Detect which cell encompasses the target text, then output its [x, y] center coordinate. 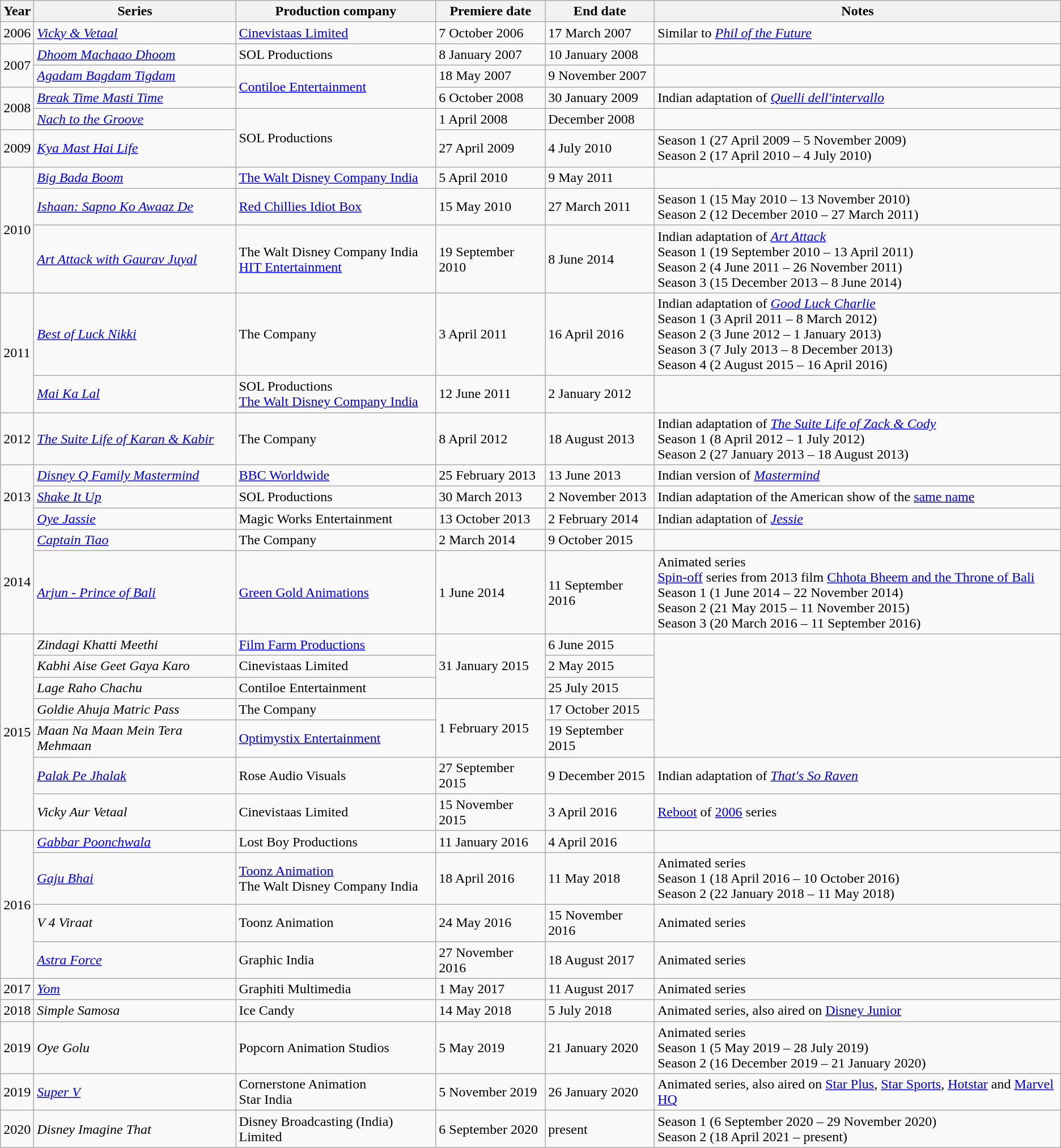
Season 1 (27 April 2009 – 5 November 2009) Season 2 (17 April 2010 – 4 July 2010) [858, 149]
Ice Candy [336, 1011]
Break Time Masti Time [135, 98]
Year [17, 11]
Disney Broadcasting (India) Limited [336, 1129]
12 June 2011 [491, 393]
13 October 2013 [491, 519]
Animated series, also aired on Disney Junior [858, 1011]
1 June 2014 [491, 592]
2 May 2015 [600, 666]
Agadam Bagdam Tigdam [135, 76]
2014 [17, 582]
2018 [17, 1011]
Lage Raho Chachu [135, 688]
2011 [17, 353]
9 May 2011 [600, 177]
8 January 2007 [491, 54]
21 January 2020 [600, 1048]
Indian adaptation of That's So Raven [858, 776]
Kabhi Aise Geet Gaya Karo [135, 666]
25 July 2015 [600, 688]
Series [135, 11]
9 October 2015 [600, 540]
30 March 2013 [491, 497]
Animated series Season 1 (5 May 2019 – 28 July 2019) Season 2 (16 December 2019 – 21 January 2020) [858, 1048]
Gabbar Poonchwala [135, 841]
present [600, 1129]
Simple Samosa [135, 1011]
2020 [17, 1129]
14 May 2018 [491, 1011]
Toonz AnimationThe Walt Disney Company India [336, 878]
Indian adaptation of the American show of the same name [858, 497]
18 May 2007 [491, 76]
Big Bada Boom [135, 177]
1 May 2017 [491, 989]
Nach to the Groove [135, 119]
7 October 2006 [491, 33]
BBC Worldwide [336, 476]
10 January 2008 [600, 54]
End date [600, 11]
Captain Tiao [135, 540]
2 January 2012 [600, 393]
Oye Jassie [135, 519]
8 April 2012 [491, 439]
27 September 2015 [491, 776]
2006 [17, 33]
2 November 2013 [600, 497]
9 December 2015 [600, 776]
11 September 2016 [600, 592]
2009 [17, 149]
Indian version of Mastermind [858, 476]
Arjun - Prince of Bali [135, 592]
2008 [17, 108]
Gaju Bhai [135, 878]
Graphic India [336, 959]
Season 1 (15 May 2010 – 13 November 2010) Season 2 (12 December 2010 – 27 March 2011) [858, 206]
25 February 2013 [491, 476]
Indian adaptation of Jessie [858, 519]
Rose Audio Visuals [336, 776]
Yom [135, 989]
5 May 2019 [491, 1048]
11 January 2016 [491, 841]
31 January 2015 [491, 666]
Goldie Ahuja Matric Pass [135, 709]
24 May 2016 [491, 923]
Vicky Aur Vetaal [135, 812]
19 September 2015 [600, 738]
27 April 2009 [491, 149]
Dhoom Machaao Dhoom [135, 54]
Popcorn Animation Studios [336, 1048]
2 February 2014 [600, 519]
Kya Mast Hai Life [135, 149]
13 June 2013 [600, 476]
Reboot of 2006 series [858, 812]
15 November 2016 [600, 923]
SOL ProductionsThe Walt Disney Company India [336, 393]
9 November 2007 [600, 76]
Lost Boy Productions [336, 841]
Production company [336, 11]
6 June 2015 [600, 645]
17 October 2015 [600, 709]
Art Attack with Gaurav Juyal [135, 259]
4 April 2016 [600, 841]
Oye Golu [135, 1048]
3 April 2011 [491, 334]
11 May 2018 [600, 878]
Film Farm Productions [336, 645]
3 April 2016 [600, 812]
Palak Pe Jhalak [135, 776]
1 April 2008 [491, 119]
6 October 2008 [491, 98]
Season 1 (6 September 2020 – 29 November 2020) Season 2 (18 April 2021 – present) [858, 1129]
The Walt Disney Company India [336, 177]
Vicky & Vetaal [135, 33]
Shake It Up [135, 497]
4 July 2010 [600, 149]
15 May 2010 [491, 206]
18 April 2016 [491, 878]
Optimystix Entertainment [336, 738]
Toonz Animation [336, 923]
2 March 2014 [491, 540]
The Suite Life of Karan & Kabir [135, 439]
30 January 2009 [600, 98]
2016 [17, 904]
15 November 2015 [491, 812]
1 February 2015 [491, 728]
Green Gold Animations [336, 592]
Red Chillies Idiot Box [336, 206]
2015 [17, 732]
Graphiti Multimedia [336, 989]
Premiere date [491, 11]
Notes [858, 11]
Maan Na Maan Mein Tera Mehmaan [135, 738]
Super V [135, 1092]
16 April 2016 [600, 334]
2010 [17, 230]
5 April 2010 [491, 177]
27 November 2016 [491, 959]
Mai Ka Lal [135, 393]
17 March 2007 [600, 33]
Animated series Season 1 (18 April 2016 – 10 October 2016) Season 2 (22 January 2018 – 11 May 2018) [858, 878]
2013 [17, 497]
Disney Q Family Mastermind [135, 476]
Zindagi Khatti Meethi [135, 645]
Disney Imagine That [135, 1129]
Astra Force [135, 959]
2017 [17, 989]
5 July 2018 [600, 1011]
Cornerstone AnimationStar India [336, 1092]
The Walt Disney Company IndiaHIT Entertainment [336, 259]
Indian adaptation of Quelli dell'intervallo [858, 98]
19 September 2010 [491, 259]
V 4 Viraat [135, 923]
Indian adaptation of The Suite Life of Zack & Cody Season 1 (8 April 2012 – 1 July 2012) Season 2 (27 January 2013 – 18 August 2013) [858, 439]
8 June 2014 [600, 259]
18 August 2013 [600, 439]
December 2008 [600, 119]
2012 [17, 439]
Animated series, also aired on Star Plus, Star Sports, Hotstar and Marvel HQ [858, 1092]
Ishaan: Sapno Ko Awaaz De [135, 206]
27 March 2011 [600, 206]
26 January 2020 [600, 1092]
Similar to Phil of the Future [858, 33]
Best of Luck Nikki [135, 334]
5 November 2019 [491, 1092]
Magic Works Entertainment [336, 519]
11 August 2017 [600, 989]
6 September 2020 [491, 1129]
2007 [17, 65]
18 August 2017 [600, 959]
